Detect which cell encompasses the target text, then output its (x, y) center coordinate. 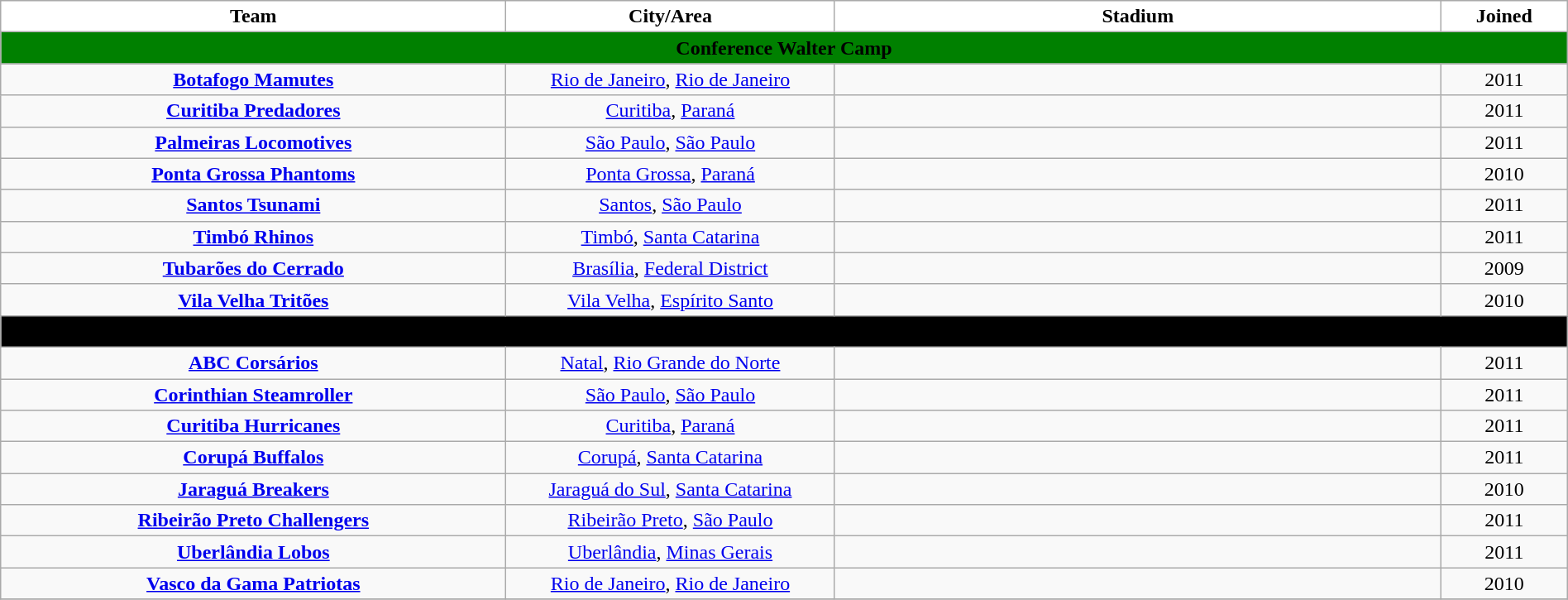
Ponta Grossa Phantoms (253, 174)
2009 (1503, 268)
Uberlândia, Minas Gerais (670, 552)
Vasco da Gama Patriotas (253, 583)
Curitiba Hurricanes (253, 426)
Corupá, Santa Catarina (670, 458)
Natal, Rio Grande do Norte (670, 362)
Ribeirão Preto, São Paulo (670, 521)
Brasília, Federal District (670, 268)
Timbó, Santa Catarina (670, 237)
Vila Velha, Espírito Santo (670, 300)
Joined (1503, 17)
Jaraguá Breakers (253, 489)
Palmeiras Locomotives (253, 142)
Conference George Halas (784, 331)
Curitiba Predadores (253, 111)
Timbó Rhinos (253, 237)
Santos Tsunami (253, 205)
Corinthian Steamroller (253, 395)
Ribeirão Preto Challengers (253, 521)
Ponta Grossa, Paraná (670, 174)
Corupá Buffalos (253, 458)
Uberlândia Lobos (253, 552)
Santos, São Paulo (670, 205)
City/Area (670, 17)
Stadium (1138, 17)
ABC Corsários (253, 362)
Conference Walter Camp (784, 48)
Team (253, 17)
Tubarões do Cerrado (253, 268)
Botafogo Mamutes (253, 79)
Jaraguá do Sul, Santa Catarina (670, 489)
Vila Velha Tritões (253, 300)
